Detect which cell encompasses the target text, then output its [X, Y] center coordinate. 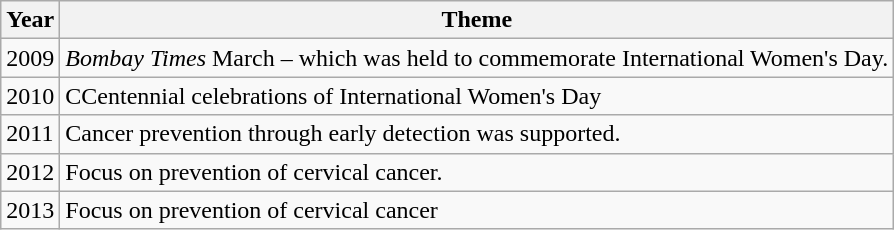
CCentennial celebrations of International Women's Day [477, 96]
Year [30, 20]
2010 [30, 96]
2013 [30, 210]
Theme [477, 20]
2012 [30, 172]
Bombay Times March – which was held to commemorate International Women's Day. [477, 58]
Focus on prevention of cervical cancer. [477, 172]
2011 [30, 134]
2009 [30, 58]
Cancer prevention through early detection was supported. [477, 134]
Focus on prevention of cervical cancer [477, 210]
